Search for the cell housing the specified text and yield its (x, y) center coordinate. 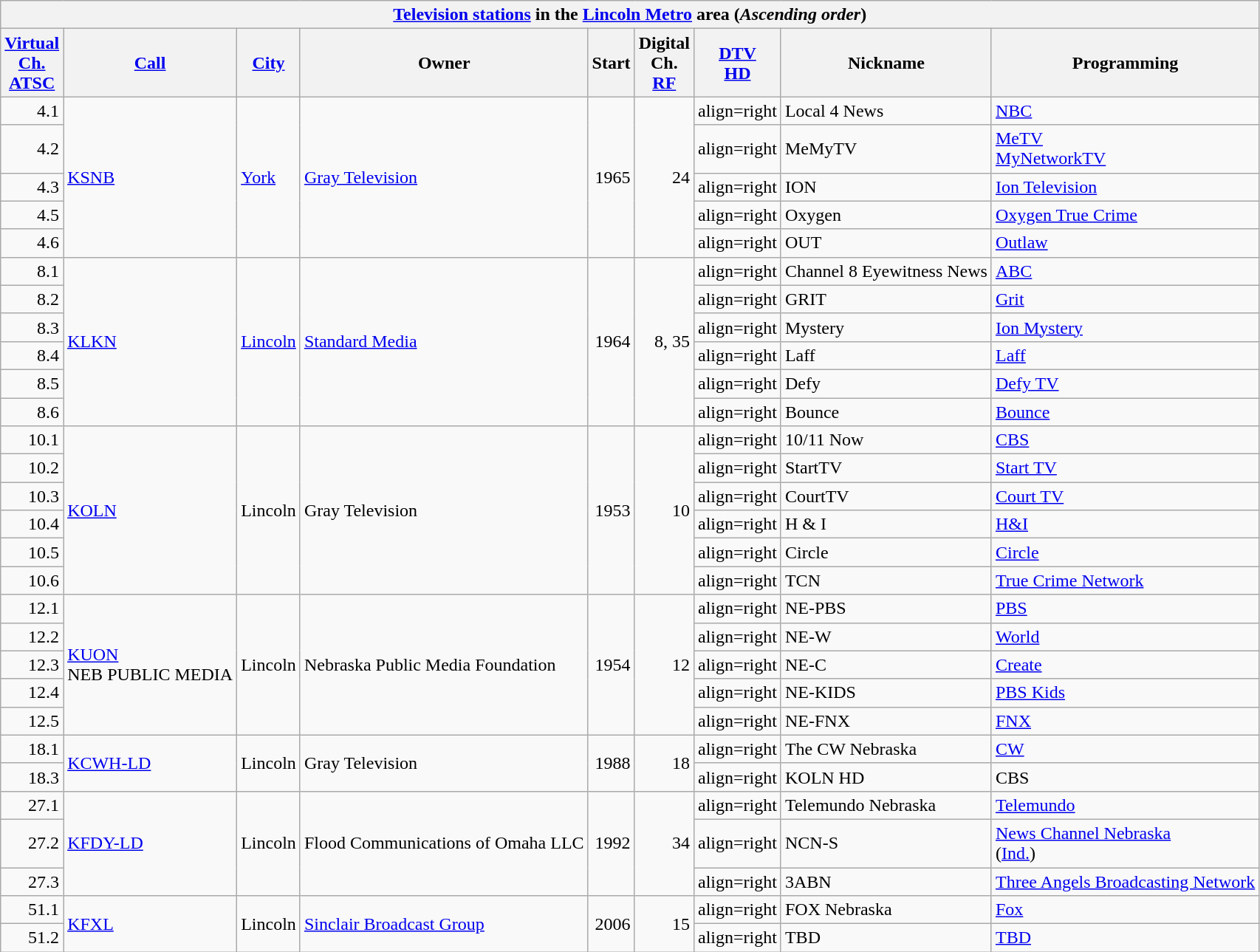
Call (151, 63)
10.5 (32, 552)
NE-W (886, 637)
H&I (1125, 524)
DTVHD (738, 63)
Flood Communications of Omaha LLC (444, 843)
NE-KIDS (886, 693)
KOLN (151, 510)
Ion Mystery (1125, 327)
Nickname (886, 63)
VirtualCh.ATSC (32, 63)
8.3 (32, 327)
51.1 (32, 910)
1953 (612, 510)
KLKN (151, 341)
Outlaw (1125, 243)
Create (1125, 665)
12.4 (32, 693)
Local 4 News (886, 111)
10.2 (32, 468)
Ion Television (1125, 187)
H & I (886, 524)
2006 (612, 924)
10.6 (32, 581)
Fox (1125, 910)
Three Angels Broadcasting Network (1125, 881)
18.3 (32, 777)
10 (664, 510)
Nebraska Public Media Foundation (444, 665)
3ABN (886, 881)
City (269, 63)
15 (664, 924)
CW (1125, 749)
Programming (1125, 63)
10/11 Now (886, 440)
12 (664, 665)
FNX (1125, 721)
KFDY-LD (151, 843)
34 (664, 843)
8.2 (32, 299)
DigitalCh.RF (664, 63)
PBS (1125, 609)
KFXL (151, 924)
18.1 (32, 749)
8.4 (32, 355)
4.3 (32, 187)
Start (612, 63)
GRIT (886, 299)
ABC (1125, 271)
4.6 (32, 243)
MeTVMyNetworkTV (1125, 149)
24 (664, 177)
MeMyTV (886, 149)
KSNB (151, 177)
Mystery (886, 327)
1988 (612, 763)
10.4 (32, 524)
Defy (886, 383)
KOLN HD (886, 777)
10.3 (32, 496)
Television stations in the Lincoln Metro area (Ascending order) (630, 15)
TCN (886, 581)
Oxygen True Crime (1125, 215)
True Crime Network (1125, 581)
12.1 (32, 609)
12.3 (32, 665)
NE-PBS (886, 609)
8.1 (32, 271)
27.1 (32, 805)
10.1 (32, 440)
OUT (886, 243)
ION (886, 187)
Oxygen (886, 215)
York (269, 177)
Telemundo (1125, 805)
Court TV (1125, 496)
1954 (612, 665)
KUONNEB PUBLIC MEDIA (151, 665)
Telemundo Nebraska (886, 805)
Standard Media (444, 341)
World (1125, 637)
51.2 (32, 938)
4.1 (32, 111)
4.2 (32, 149)
27.3 (32, 881)
Defy TV (1125, 383)
Channel 8 Eyewitness News (886, 271)
Grit (1125, 299)
12.5 (32, 721)
KCWH-LD (151, 763)
PBS Kids (1125, 693)
NE-FNX (886, 721)
Start TV (1125, 468)
1992 (612, 843)
StartTV (886, 468)
NE-C (886, 665)
FOX Nebraska (886, 910)
1965 (612, 177)
8, 35 (664, 341)
12.2 (32, 637)
CourtTV (886, 496)
NCN-S (886, 843)
Owner (444, 63)
27.2 (32, 843)
NBC (1125, 111)
4.5 (32, 215)
News Channel Nebraska(Ind.) (1125, 843)
Sinclair Broadcast Group (444, 924)
1964 (612, 341)
The CW Nebraska (886, 749)
18 (664, 763)
8.5 (32, 383)
8.6 (32, 411)
